Provide the (X, Y) coordinate of the cell's center where the given text is located.  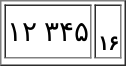
۱۶ (108, 31)
۱۲ ۳۴۵ (48, 31)
